Pinpoint the cell where the given text exists, returning its (X, Y) midpoint coordinate. 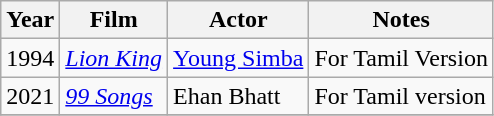
Notes (401, 20)
2021 (30, 96)
Ehan Bhatt (238, 96)
99 Songs (114, 96)
Actor (238, 20)
Lion King (114, 58)
Young Simba (238, 58)
1994 (30, 58)
For Tamil Version (401, 58)
Year (30, 20)
For Tamil version (401, 96)
Film (114, 20)
